Capture the cell that displays the provided text and extract its [x, y] central coordinate. 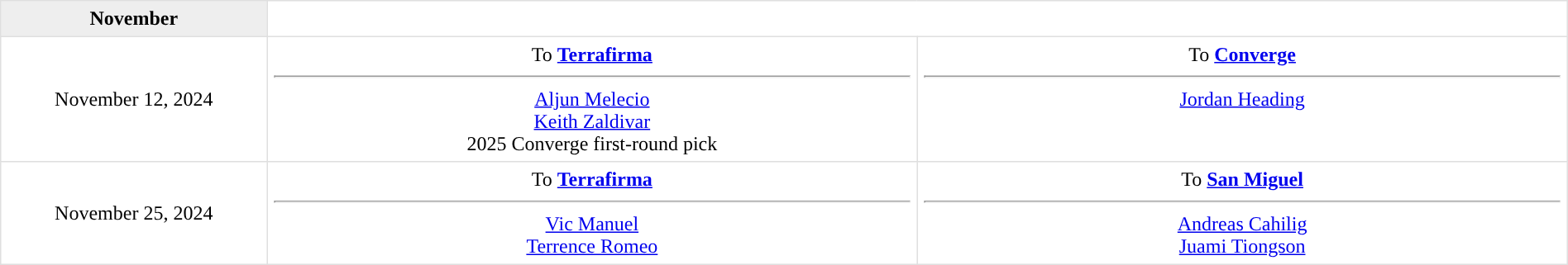
To San MiguelAndreas CahiligJuami Tiongson [1242, 213]
November [134, 19]
November 25, 2024 [134, 213]
To TerrafirmaVic ManuelTerrence Romeo [592, 213]
November 12, 2024 [134, 99]
To TerrafirmaAljun MelecioKeith Zaldivar2025 Converge first-round pick [592, 99]
To ConvergeJordan Heading [1242, 99]
